Search for the cell housing the specified text and yield its [x, y] center coordinate. 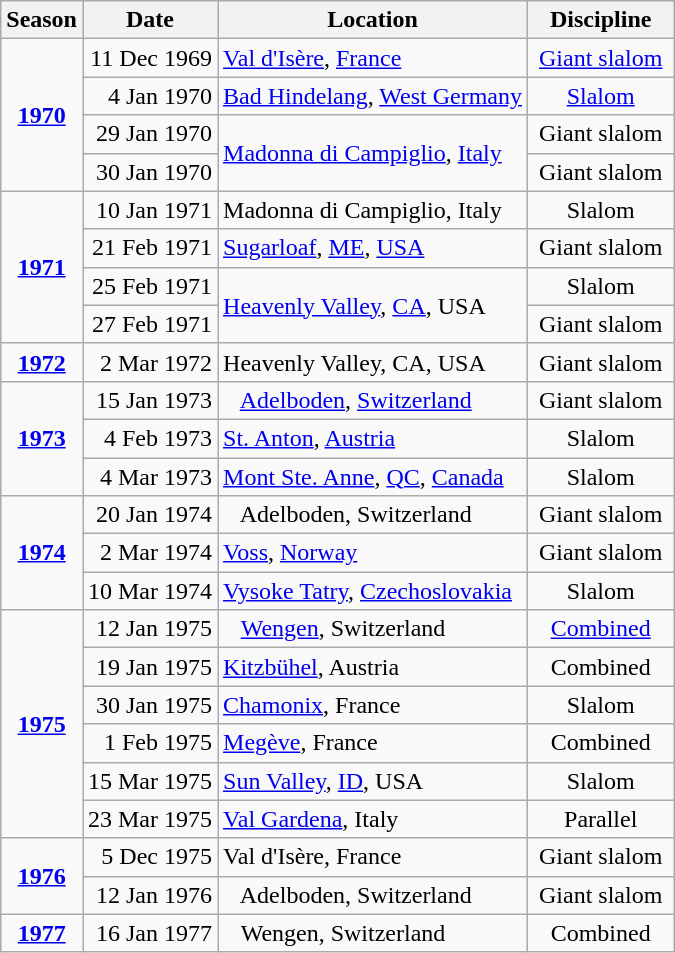
2 Mar 1972 [150, 362]
27 Feb 1971 [150, 324]
12 Jan 1976 [150, 895]
Sugarloaf, ME, USA [373, 248]
30 Jan 1975 [150, 705]
1976 [42, 876]
21 Feb 1971 [150, 248]
1977 [42, 933]
4 Feb 1973 [150, 438]
1970 [42, 115]
16 Jan 1977 [150, 933]
Sun Valley, ID, USA [373, 781]
1974 [42, 553]
20 Jan 1974 [150, 515]
29 Jan 1970 [150, 134]
Season [42, 20]
Voss, Norway [373, 553]
5 Dec 1975 [150, 857]
1973 [42, 438]
Parallel [601, 819]
15 Mar 1975 [150, 781]
St. Anton, Austria [373, 438]
1975 [42, 724]
1971 [42, 267]
2 Mar 1974 [150, 553]
10 Mar 1974 [150, 591]
1972 [42, 362]
Date [150, 20]
Vysoke Tatry, Czechoslovakia [373, 591]
10 Jan 1971 [150, 210]
Megève, France [373, 743]
1 Feb 1975 [150, 743]
Val Gardena, Italy [373, 819]
Bad Hindelang, West Germany [373, 96]
23 Mar 1975 [150, 819]
Location [373, 20]
Mont Ste. Anne, QC, Canada [373, 477]
30 Jan 1970 [150, 172]
Chamonix, France [373, 705]
15 Jan 1973 [150, 400]
19 Jan 1975 [150, 667]
4 Jan 1970 [150, 96]
Discipline [601, 20]
Kitzbühel, Austria [373, 667]
25 Feb 1971 [150, 286]
12 Jan 1975 [150, 629]
11 Dec 1969 [150, 58]
4 Mar 1973 [150, 477]
